Capture the cell that displays the provided text and extract its (x, y) central coordinate. 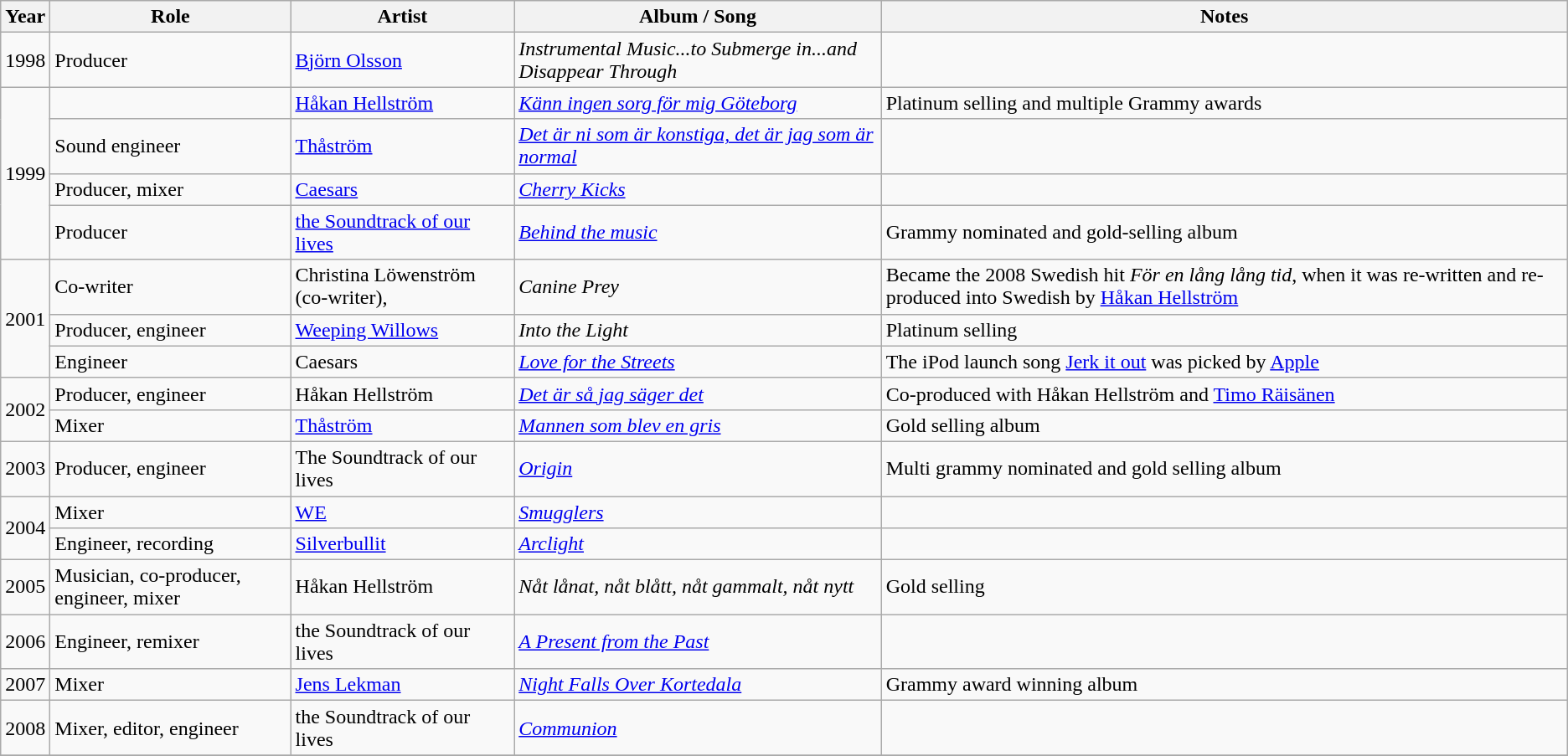
Producer, mixer (171, 189)
Sound engineer (171, 146)
Role (171, 17)
2002 (25, 409)
Christina Löwenström (co-writer), (402, 286)
Multi grammy nominated and gold selling album (1225, 469)
Became the 2008 Swedish hit För en lång lång tid, when it was re-written and re-produced into Swedish by Håkan Hellström (1225, 286)
2005 (25, 588)
Det är ni som är konstiga, det är jag som är normal (698, 146)
Co-produced with Håkan Hellström and Timo Räisänen (1225, 393)
Cherry Kicks (698, 189)
Engineer, recording (171, 544)
Silverbullit (402, 544)
Engineer (171, 362)
Engineer, remixer (171, 641)
Year (25, 17)
Canine Prey (698, 286)
Arclight (698, 544)
Platinum selling (1225, 330)
Communion (698, 728)
Mannen som blev en gris (698, 425)
Grammy award winning album (1225, 685)
Platinum selling and multiple Grammy awards (1225, 103)
Grammy nominated and gold-selling album (1225, 233)
Love for the Streets (698, 362)
The Soundtrack of our lives (402, 469)
Jens Lekman (402, 685)
Gold selling (1225, 588)
2007 (25, 685)
Night Falls Over Kortedala (698, 685)
Gold selling album (1225, 425)
2006 (25, 641)
WE (402, 512)
2008 (25, 728)
Mixer, editor, engineer (171, 728)
Björn Olsson (402, 60)
Instrumental Music...to Submerge in...and Disappear Through (698, 60)
1999 (25, 173)
Origin (698, 469)
Weeping Willows (402, 330)
Det är så jag säger det (698, 393)
2003 (25, 469)
Behind the music (698, 233)
Musician, co-producer, engineer, mixer (171, 588)
Känn ingen sorg för mig Göteborg (698, 103)
Artist (402, 17)
Co-writer (171, 286)
Notes (1225, 17)
2001 (25, 318)
Nåt lånat, nåt blått, nåt gammalt, nåt nytt (698, 588)
The iPod launch song Jerk it out was picked by Apple (1225, 362)
Album / Song (698, 17)
Into the Light (698, 330)
2004 (25, 527)
Smugglers (698, 512)
1998 (25, 60)
A Present from the Past (698, 641)
